Search for the cell housing the specified text and yield its (X, Y) center coordinate. 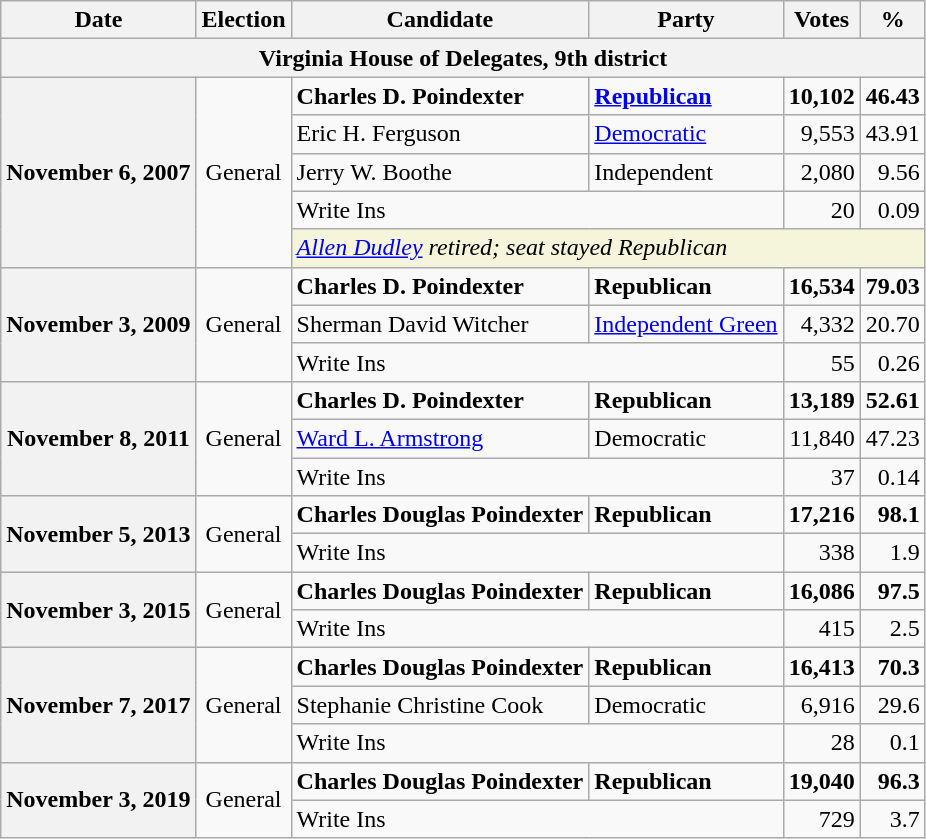
70.3 (892, 667)
0.1 (892, 743)
November 8, 2011 (98, 438)
% (892, 20)
13,189 (822, 400)
November 5, 2013 (98, 534)
729 (822, 819)
0.14 (892, 477)
52.61 (892, 400)
17,216 (822, 515)
29.6 (892, 705)
Virginia House of Delegates, 9th district (464, 58)
Independent (686, 172)
9.56 (892, 172)
Date (98, 20)
November 7, 2017 (98, 705)
Candidate (440, 20)
20.70 (892, 324)
97.5 (892, 591)
4,332 (822, 324)
2.5 (892, 629)
November 3, 2009 (98, 324)
28 (822, 743)
1.9 (892, 553)
0.26 (892, 362)
43.91 (892, 134)
November 3, 2019 (98, 800)
6,916 (822, 705)
0.09 (892, 210)
55 (822, 362)
47.23 (892, 438)
46.43 (892, 96)
Eric H. Ferguson (440, 134)
16,413 (822, 667)
20 (822, 210)
11,840 (822, 438)
November 3, 2015 (98, 610)
Votes (822, 20)
98.1 (892, 515)
Allen Dudley retired; seat stayed Republican (608, 248)
338 (822, 553)
2,080 (822, 172)
Jerry W. Boothe (440, 172)
Sherman David Witcher (440, 324)
415 (822, 629)
96.3 (892, 781)
16,086 (822, 591)
3.7 (892, 819)
10,102 (822, 96)
79.03 (892, 286)
16,534 (822, 286)
November 6, 2007 (98, 172)
Stephanie Christine Cook (440, 705)
37 (822, 477)
19,040 (822, 781)
Party (686, 20)
Election (244, 20)
Ward L. Armstrong (440, 438)
Independent Green (686, 324)
9,553 (822, 134)
